Locate the cell with the specified text and output its (x, y) center coordinate. 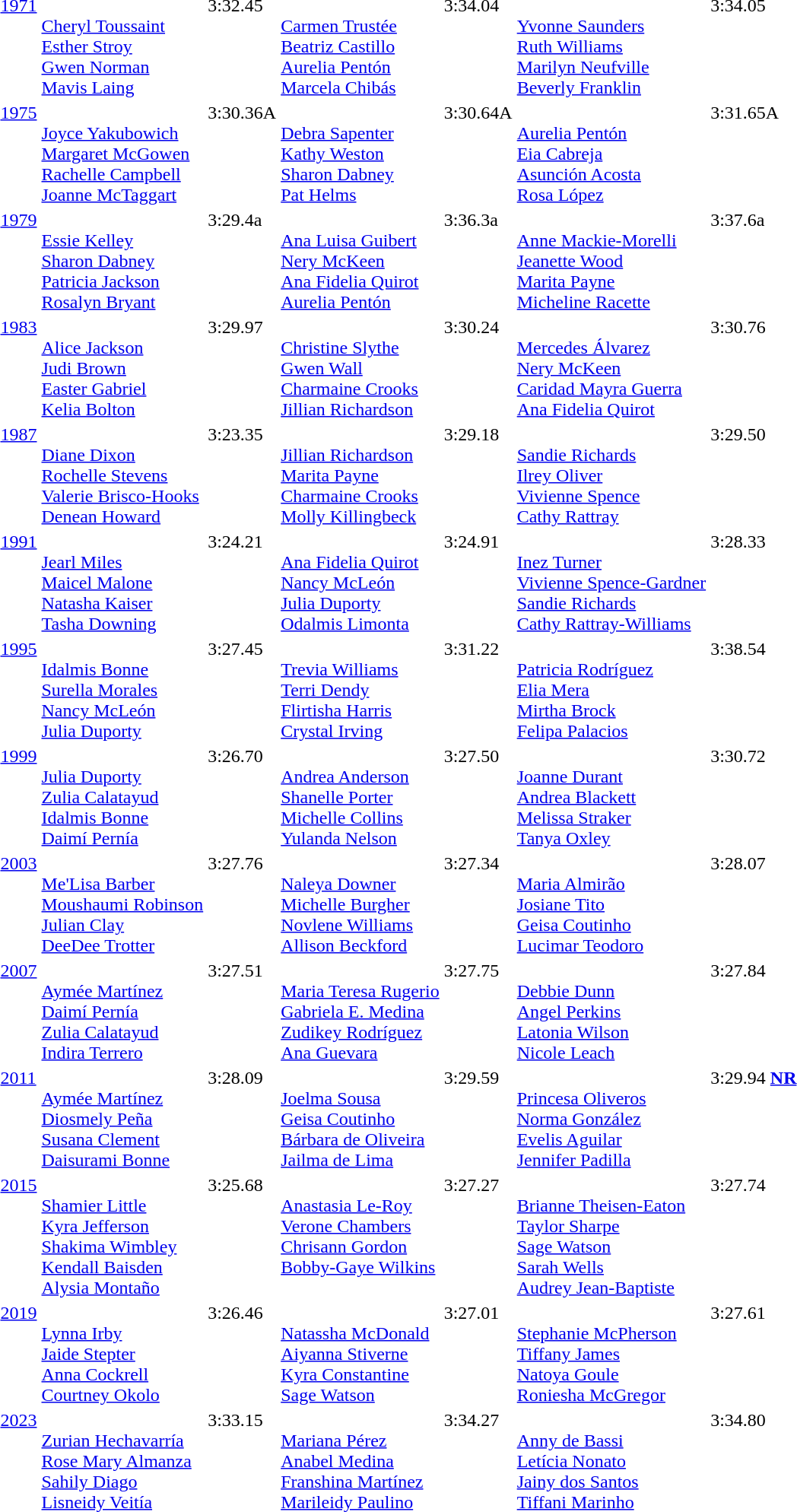
3:23.35 (242, 475)
Andrea AndersonShanelle PorterMichelle CollinsYulanda Nelson (360, 797)
3:27.76 (242, 904)
3:30.64A (478, 154)
3:29.97 (242, 368)
Jearl MilesMaicel MaloneNatasha KaiserTasha Downing (122, 583)
3:31.22 (478, 690)
Joanne DurantAndrea BlackettMelissa StrakerTanya Oxley (611, 797)
3:30.36A (242, 154)
Jillian RichardsonMarita PayneCharmaine CrooksMolly Killingbeck (360, 475)
Christine SlytheGwen WallCharmaine CrooksJillian Richardson (360, 368)
3:36.3a (478, 261)
Aymée MartínezDiosmely PeñaSusana ClementDaisurami Bonne (122, 1119)
3:27.75 (478, 1012)
3:24.21 (242, 583)
3:27.01 (478, 1354)
3:26.70 (242, 797)
Aymée MartínezDaimí PerníaZulia CalatayudIndira Terrero (122, 1012)
Joyce YakubowichMargaret McGowenRachelle CampbellJoanne McTaggart (122, 154)
Mercedes ÁlvarezNery McKeenCaridad Mayra GuerraAna Fidelia Quirot (611, 368)
Debra SapenterKathy WestonSharon DabneyPat Helms (360, 154)
Alice JacksonJudi BrownEaster GabrielKelia Bolton (122, 368)
3:27.45 (242, 690)
Stephanie McPhersonTiffany JamesNatoya GouleRoniesha McGregor (611, 1354)
3:29.59 (478, 1119)
3:27.51 (242, 1012)
Patricia RodríguezElia MeraMirtha BrockFelipa Palacios (611, 690)
Me'Lisa BarberMoushaumi RobinsonJulian ClayDeeDee Trotter (122, 904)
Trevia WilliamsTerri DendyFlirtisha HarrisCrystal Irving (360, 690)
Shamier LittleKyra JeffersonShakima WimbleyKendall BaisdenAlysia Montaño (122, 1237)
3:25.68 (242, 1237)
Idalmis BonneSurella MoralesNancy McLeónJulia Duporty (122, 690)
Naleya DownerMichelle BurgherNovlene WilliamsAllison Beckford (360, 904)
3:30.24 (478, 368)
3:28.09 (242, 1119)
Aurelia PentónEia CabrejaAsunción AcostaRosa López (611, 154)
Debbie DunnAngel PerkinsLatonia WilsonNicole Leach (611, 1012)
3:24.91 (478, 583)
Anne Mackie-MorelliJeanette WoodMarita PayneMicheline Racette (611, 261)
Diane DixonRochelle StevensValerie Brisco-HooksDenean Howard (122, 475)
3:26.46 (242, 1354)
3:27.50 (478, 797)
3:27.34 (478, 904)
Anastasia Le-RoyVerone ChambersChrisann GordonBobby-Gaye Wilkins (360, 1237)
Princesa OliverosNorma GonzálezEvelis AguilarJennifer Padilla (611, 1119)
Inez TurnerVivienne Spence-GardnerSandie RichardsCathy Rattray-Williams (611, 583)
Brianne Theisen-EatonTaylor SharpeSage WatsonSarah WellsAudrey Jean-Baptiste (611, 1237)
Joelma SousaGeisa CoutinhoBárbara de OliveiraJailma de Lima (360, 1119)
3:29.18 (478, 475)
Sandie RichardsIlrey OliverVivienne SpenceCathy Rattray (611, 475)
3:27.27 (478, 1237)
Maria AlmirãoJosiane TitoGeisa CoutinhoLucimar Teodoro (611, 904)
Natassha McDonaldAiyanna StiverneKyra ConstantineSage Watson (360, 1354)
Julia DuportyZulia CalatayudIdalmis BonneDaimí Pernía (122, 797)
Essie KelleySharon DabneyPatricia JacksonRosalyn Bryant (122, 261)
Ana Luisa GuibertNery McKeenAna Fidelia QuirotAurelia Pentón (360, 261)
Lynna IrbyJaide StepterAnna CockrellCourtney Okolo (122, 1354)
Maria Teresa RugerioGabriela E. MedinaZudikey RodríguezAna Guevara (360, 1012)
Ana Fidelia QuirotNancy McLeónJulia DuportyOdalmis Limonta (360, 583)
3:29.4a (242, 261)
